For the text-containing cell, return its midpoint in (X, Y) coordinate format. 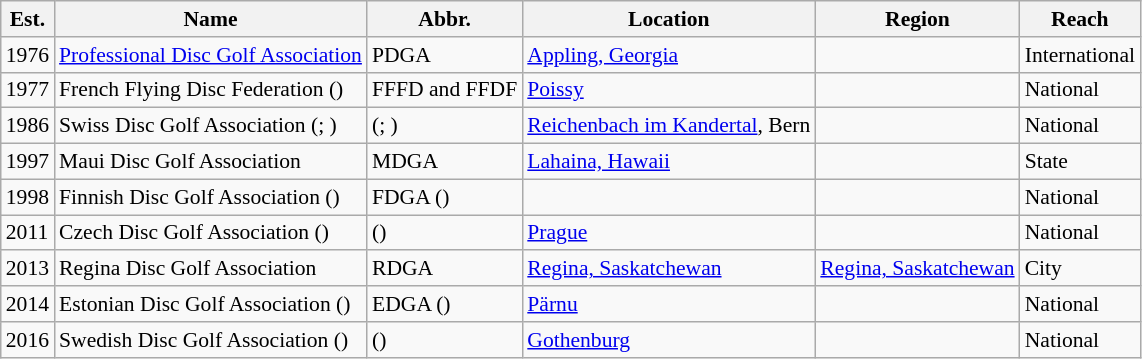
1998 (28, 197)
MDGA (444, 162)
Maui Disc Golf Association (210, 162)
Est. (28, 19)
Name (210, 19)
2014 (28, 304)
1986 (28, 126)
2011 (28, 233)
Swiss Disc Golf Association (; ) (210, 126)
RDGA (444, 269)
2016 (28, 340)
1997 (28, 162)
Regina Disc Golf Association (210, 269)
Pärnu (668, 304)
Swedish Disc Golf Association () (210, 340)
French Flying Disc Federation () (210, 90)
Prague (668, 233)
PDGA (444, 55)
International (1080, 55)
Location (668, 19)
Poissy (668, 90)
Czech Disc Golf Association () (210, 233)
2013 (28, 269)
Region (917, 19)
City (1080, 269)
Gothenburg (668, 340)
Professional Disc Golf Association (210, 55)
State (1080, 162)
Lahaina, Hawaii (668, 162)
EDGA () (444, 304)
Reichenbach im Kandertal, Bern (668, 126)
Estonian Disc Golf Association () (210, 304)
FDGA () (444, 197)
1977 (28, 90)
Appling, Georgia (668, 55)
FFFD and FFDF (444, 90)
Finnish Disc Golf Association () (210, 197)
Reach (1080, 19)
Abbr. (444, 19)
(; ) (444, 126)
1976 (28, 55)
